Find where the given text appears and provide that cell's center as [X, Y] coordinate. 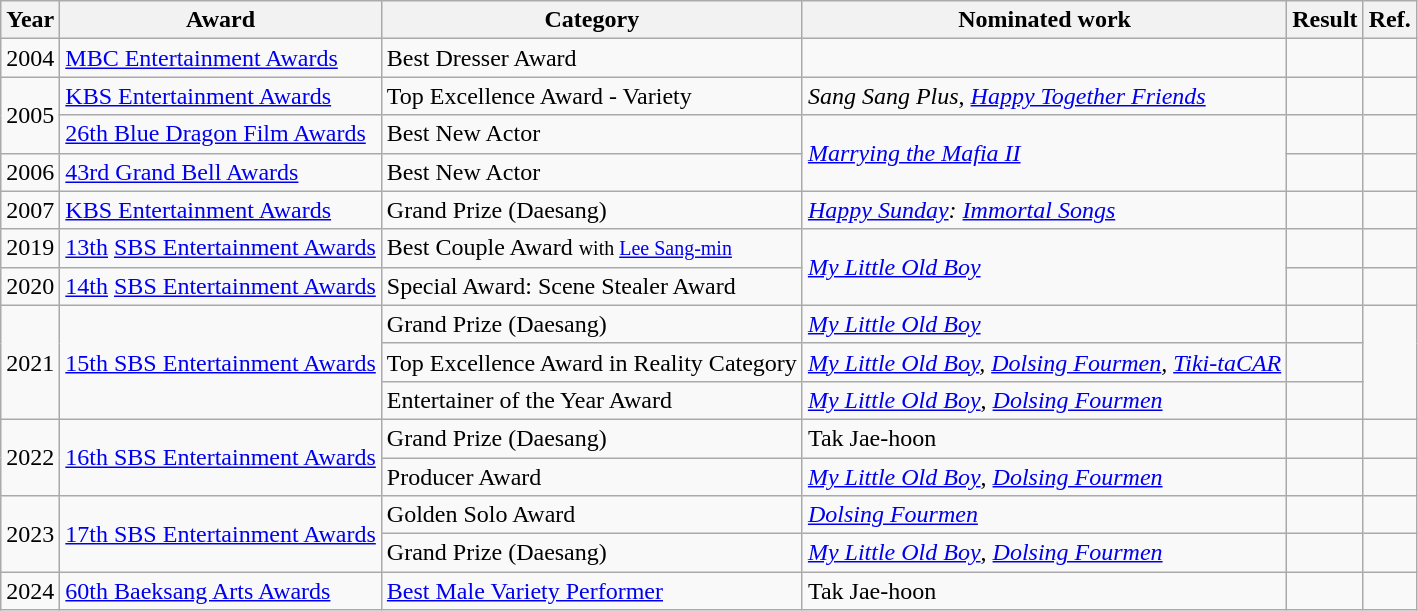
Entertainer of the Year Award [592, 400]
13th SBS Entertainment Awards [221, 248]
43rd Grand Bell Awards [221, 172]
Marrying the Mafia II [1044, 153]
Dolsing Fourmen [1044, 515]
Best Dresser Award [592, 58]
Producer Award [592, 477]
Award [221, 20]
2023 [30, 534]
Result [1325, 20]
17th SBS Entertainment Awards [221, 534]
2022 [30, 457]
Happy Sunday: Immortal Songs [1044, 210]
Best Male Variety Performer [592, 591]
2019 [30, 248]
26th Blue Dragon Film Awards [221, 134]
Best Couple Award with Lee Sang-min [592, 248]
2021 [30, 362]
Ref. [1390, 20]
2005 [30, 115]
Top Excellence Award in Reality Category [592, 362]
Category [592, 20]
15th SBS Entertainment Awards [221, 362]
Sang Sang Plus, Happy Together Friends [1044, 96]
2004 [30, 58]
60th Baeksang Arts Awards [221, 591]
16th SBS Entertainment Awards [221, 457]
Year [30, 20]
2006 [30, 172]
2024 [30, 591]
2007 [30, 210]
MBC Entertainment Awards [221, 58]
Special Award: Scene Stealer Award [592, 286]
Nominated work [1044, 20]
2020 [30, 286]
Golden Solo Award [592, 515]
14th SBS Entertainment Awards [221, 286]
My Little Old Boy, Dolsing Fourmen, Tiki-taCAR [1044, 362]
Top Excellence Award - Variety [592, 96]
